Search for the cell housing the specified text and yield its (X, Y) center coordinate. 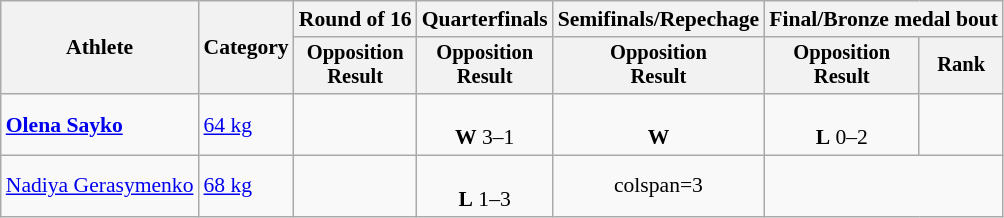
W (659, 124)
colspan=3 (659, 186)
Olena Sayko (100, 124)
Nadiya Gerasymenko (100, 186)
L 0–2 (842, 124)
Round of 16 (356, 19)
68 kg (246, 186)
64 kg (246, 124)
Rank (961, 66)
L 1–3 (485, 186)
W 3–1 (485, 124)
Final/Bronze medal bout (884, 19)
Category (246, 48)
Semifinals/Repechage (659, 19)
Quarterfinals (485, 19)
Athlete (100, 48)
